Scan for the cell matching the given text and deliver its (X, Y) coordinate at center. 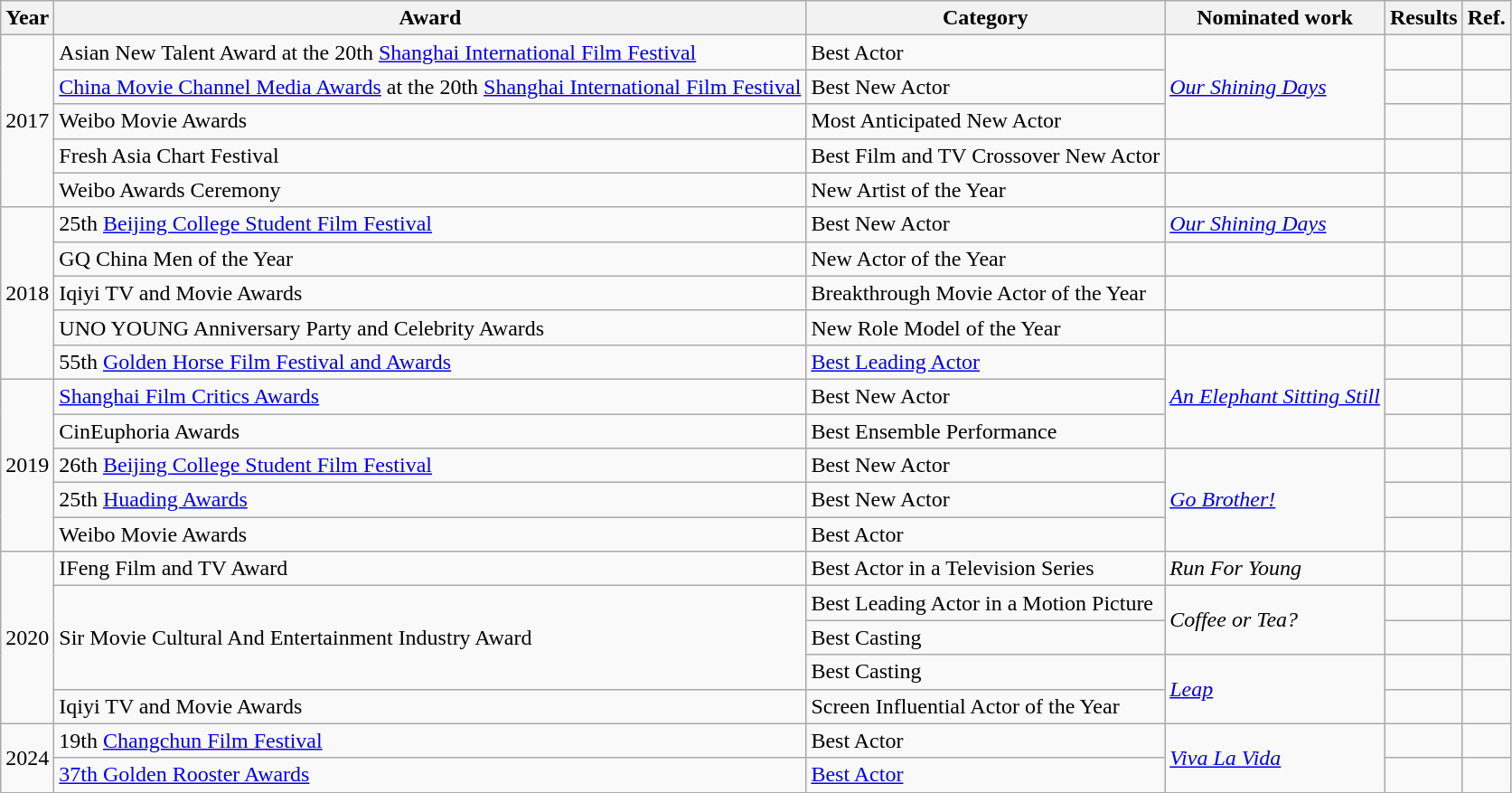
Breakthrough Movie Actor of the Year (985, 293)
Award (430, 18)
New Role Model of the Year (985, 327)
New Actor of the Year (985, 259)
55th Golden Horse Film Festival and Awards (430, 362)
Go Brother! (1275, 500)
Ref. (1486, 18)
Best Ensemble Performance (985, 431)
Nominated work (1275, 18)
Best Film and TV Crossover New Actor (985, 156)
Year (27, 18)
Run For Young (1275, 569)
37th Golden Rooster Awards (430, 775)
Best Leading Actor in a Motion Picture (985, 603)
25th Huading Awards (430, 500)
Shanghai Film Critics Awards (430, 396)
2018 (27, 293)
Fresh Asia Chart Festival (430, 156)
Best Leading Actor (985, 362)
Leap (1275, 689)
2024 (27, 758)
UNO YOUNG Anniversary Party and Celebrity Awards (430, 327)
China Movie Channel Media Awards at the 20th Shanghai International Film Festival (430, 87)
Best Actor in a Television Series (985, 569)
New Artist of the Year (985, 190)
IFeng Film and TV Award (430, 569)
26th Beijing College Student Film Festival (430, 466)
2020 (27, 637)
Sir Movie Cultural And Entertainment Industry Award (430, 637)
CinEuphoria Awards (430, 431)
Most Anticipated New Actor (985, 121)
2019 (27, 465)
Weibo Awards Ceremony (430, 190)
Viva La Vida (1275, 758)
Results (1423, 18)
Category (985, 18)
Asian New Talent Award at the 20th Shanghai International Film Festival (430, 52)
GQ China Men of the Year (430, 259)
Screen Influential Actor of the Year (985, 706)
2017 (27, 121)
An Elephant Sitting Still (1275, 396)
19th Changchun Film Festival (430, 741)
25th Beijing College Student Film Festival (430, 224)
Coffee or Tea? (1275, 620)
